From the cell containing the given text, extract its center point as [x, y] coordinate. 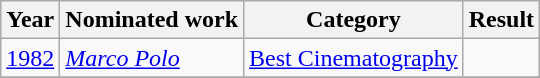
Marco Polo [152, 58]
Nominated work [152, 20]
Result [501, 20]
Best Cinematography [354, 58]
1982 [30, 58]
Category [354, 20]
Year [30, 20]
